Provide the [X, Y] coordinate of the cell's center where the given text is located.  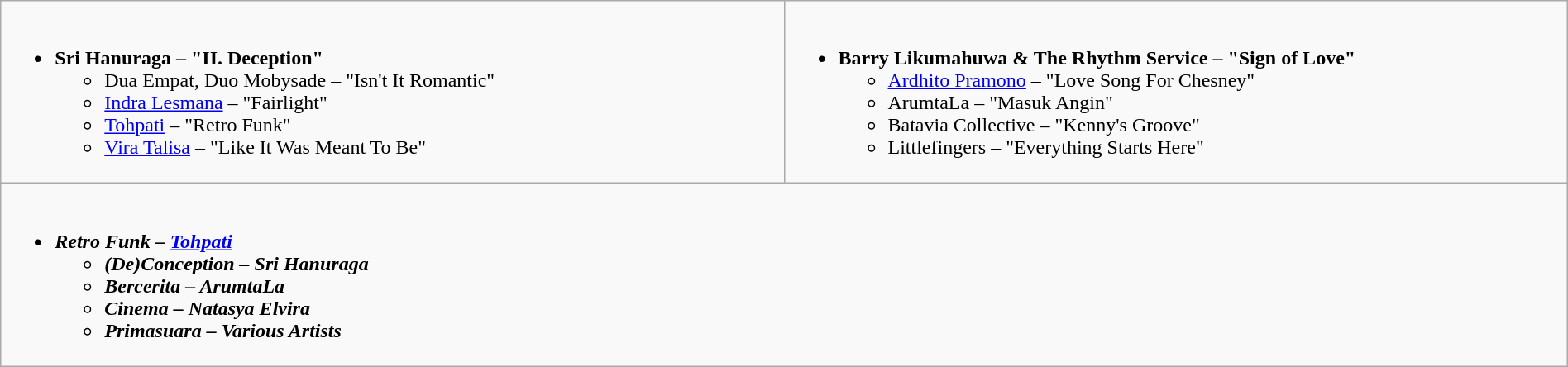
Retro Funk – Tohpati(De)Conception – Sri HanuragaBercerita – ArumtaLaCinema – Natasya ElviraPrimasuara – Various Artists [784, 274]
